Return [X, Y] of the center of cell containing provided text 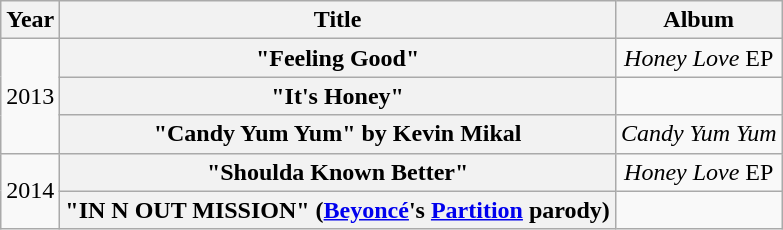
2014 [30, 191]
"Candy Yum Yum" by Kevin Mikal [338, 134]
"IN N OUT MISSION" (Beyoncé's Partition parody) [338, 210]
"Shoulda Known Better" [338, 172]
Title [338, 20]
Candy Yum Yum [698, 134]
Year [30, 20]
Album [698, 20]
"It's Honey" [338, 96]
2013 [30, 96]
"Feeling Good" [338, 58]
